Output the [x, y] coordinate of the center of the cell containing the given text.  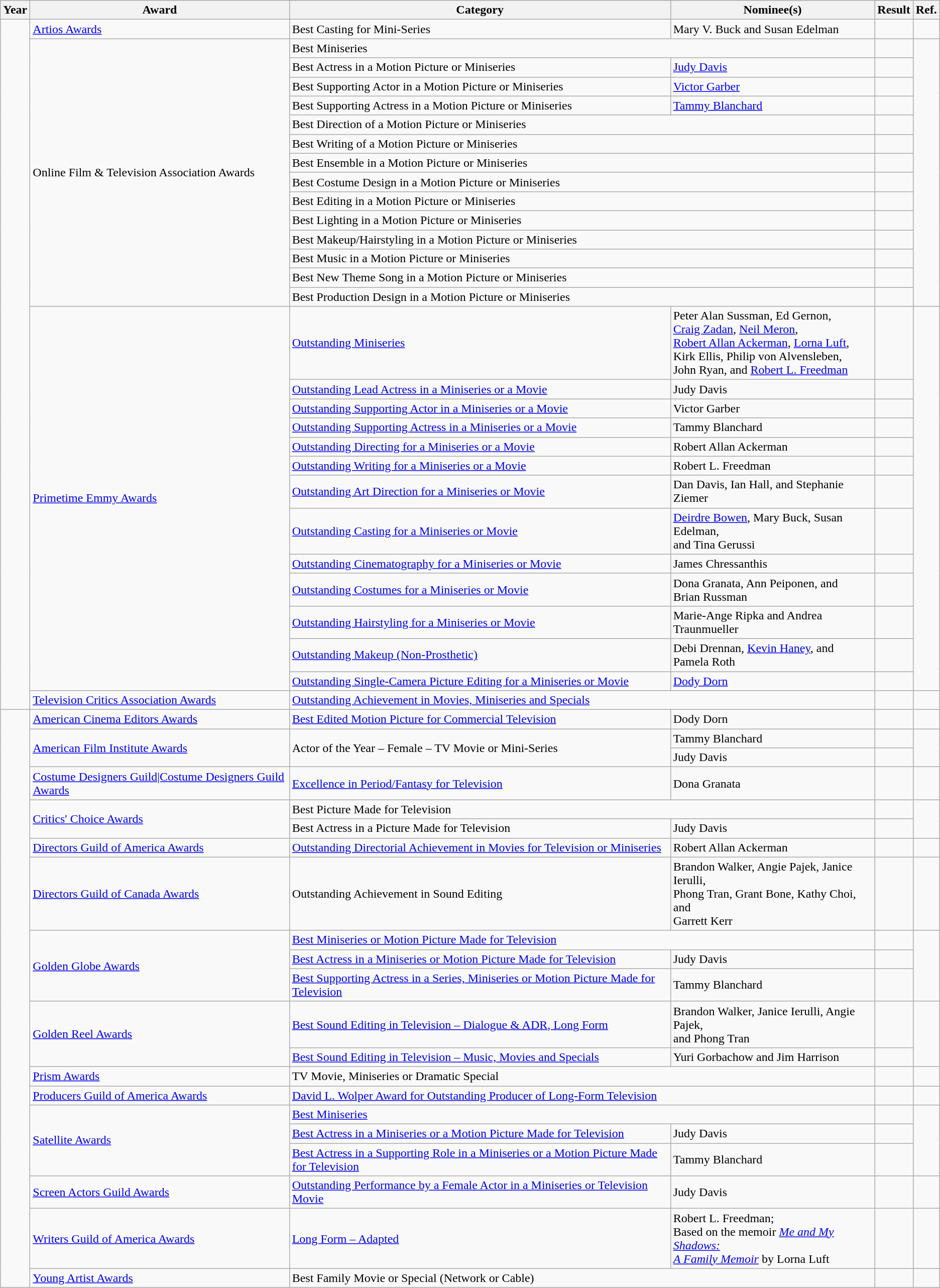
Year [15, 10]
Best Direction of a Motion Picture or Miniseries [582, 125]
Best Supporting Actress in a Motion Picture or Miniseries [480, 105]
Brandon Walker, Angie Pajek, Janice Ierulli, Phong Tran, Grant Bone, Kathy Choi, and Garrett Kerr [772, 894]
Prism Awards [160, 1076]
Excellence in Period/Fantasy for Television [480, 784]
Outstanding Cinematography for a Miniseries or Movie [480, 564]
Best Ensemble in a Motion Picture or Miniseries [582, 163]
Costume Designers Guild|Costume Designers Guild Awards [160, 784]
Best Music in a Motion Picture or Miniseries [582, 259]
Outstanding Supporting Actor in a Miniseries or a Movie [480, 408]
Directors Guild of Canada Awards [160, 894]
Best Actress in a Motion Picture or Miniseries [480, 67]
Outstanding Supporting Actress in a Miniseries or a Movie [480, 427]
Dan Davis, Ian Hall, and Stephanie Ziemer [772, 491]
Best Writing of a Motion Picture or Miniseries [582, 144]
Outstanding Writing for a Miniseries or a Movie [480, 466]
Actor of the Year – Female – TV Movie or Mini-Series [480, 748]
Best Sound Editing in Television – Music, Movies and Specials [480, 1057]
Debi Drennan, Kevin Haney, and Pamela Roth [772, 655]
Outstanding Lead Actress in a Miniseries or a Movie [480, 389]
Best Actress in a Supporting Role in a Miniseries or a Motion Picture Made for Television [480, 1159]
Television Critics Association Awards [160, 700]
Best Costume Design in a Motion Picture or Miniseries [582, 182]
Best Supporting Actor in a Motion Picture or Miniseries [480, 86]
Best Casting for Mini-Series [480, 29]
Marie-Ange Ripka and Andrea Traunmueller [772, 622]
Online Film & Television Association Awards [160, 173]
Yuri Gorbachow and Jim Harrison [772, 1057]
Robert L. Freedman [772, 466]
Best Editing in a Motion Picture or Miniseries [582, 201]
American Cinema Editors Awards [160, 719]
Outstanding Single-Camera Picture Editing for a Miniseries or Movie [480, 681]
Nominee(s) [772, 10]
Critics' Choice Awards [160, 819]
Outstanding Performance by a Female Actor in a Miniseries or Television Movie [480, 1193]
Dona Granata, Ann Peiponen, and Brian Russman [772, 590]
Long Form – Adapted [480, 1239]
Best Picture Made for Television [582, 809]
Outstanding Achievement in Movies, Miniseries and Specials [582, 700]
Dona Granata [772, 784]
Best New Theme Song in a Motion Picture or Miniseries [582, 278]
Deirdre Bowen, Mary Buck, Susan Edelman, and Tina Gerussi [772, 531]
Outstanding Art Direction for a Miniseries or Movie [480, 491]
Ref. [926, 10]
Best Actress in a Picture Made for Television [480, 828]
TV Movie, Miniseries or Dramatic Special [582, 1076]
Best Sound Editing in Television – Dialogue & ADR, Long Form [480, 1024]
Outstanding Costumes for a Miniseries or Movie [480, 590]
Golden Globe Awards [160, 965]
Outstanding Miniseries [480, 343]
Best Edited Motion Picture for Commercial Television [480, 719]
Best Lighting in a Motion Picture or Miniseries [582, 220]
Screen Actors Guild Awards [160, 1193]
Artios Awards [160, 29]
Writers Guild of America Awards [160, 1239]
Satellite Awards [160, 1140]
Outstanding Directorial Achievement in Movies for Television or Miniseries [480, 847]
Directors Guild of America Awards [160, 847]
Best Family Movie or Special (Network or Cable) [582, 1278]
Mary V. Buck and Susan Edelman [772, 29]
Best Production Design in a Motion Picture or Miniseries [582, 297]
Young Artist Awards [160, 1278]
James Chressanthis [772, 564]
Best Miniseries or Motion Picture Made for Television [582, 940]
David L. Wolper Award for Outstanding Producer of Long-Form Television [582, 1096]
Award [160, 10]
Primetime Emmy Awards [160, 498]
Golden Reel Awards [160, 1034]
Result [894, 10]
Best Actress in a Miniseries or a Motion Picture Made for Television [480, 1134]
Outstanding Directing for a Miniseries or a Movie [480, 447]
Outstanding Achievement in Sound Editing [480, 894]
Producers Guild of America Awards [160, 1096]
Outstanding Makeup (Non-Prosthetic) [480, 655]
Best Supporting Actress in a Series, Miniseries or Motion Picture Made for Television [480, 985]
Best Makeup/Hairstyling in a Motion Picture or Miniseries [582, 240]
Outstanding Casting for a Miniseries or Movie [480, 531]
Outstanding Hairstyling for a Miniseries or Movie [480, 622]
Brandon Walker, Janice Ierulli, Angie Pajek, and Phong Tran [772, 1024]
American Film Institute Awards [160, 748]
Category [480, 10]
Robert L. Freedman; Based on the memoir Me and My Shadows: A Family Memoir by Lorna Luft [772, 1239]
Best Actress in a Miniseries or Motion Picture Made for Television [480, 959]
